Capture the cell that displays the provided text and extract its [X, Y] central coordinate. 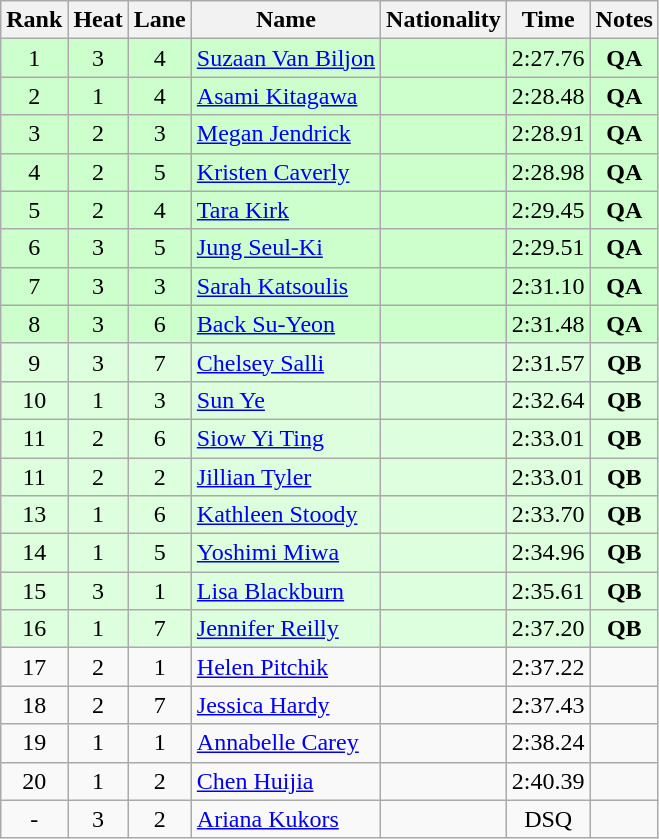
Lane [160, 20]
Sun Ye [286, 400]
2:28.48 [548, 96]
Asami Kitagawa [286, 96]
Megan Jendrick [286, 134]
Time [548, 20]
Chelsey Salli [286, 362]
2:37.22 [548, 667]
Rank [34, 20]
2:31.48 [548, 324]
2:29.51 [548, 248]
Name [286, 20]
Jessica Hardy [286, 705]
Jillian Tyler [286, 477]
2:28.91 [548, 134]
Lisa Blackburn [286, 591]
Jung Seul-Ki [286, 248]
Chen Huijia [286, 781]
2:31.10 [548, 286]
2:29.45 [548, 210]
Jennifer Reilly [286, 629]
Notes [624, 20]
19 [34, 743]
Suzaan Van Biljon [286, 58]
Kristen Caverly [286, 172]
14 [34, 553]
2:34.96 [548, 553]
15 [34, 591]
2:28.98 [548, 172]
2:35.61 [548, 591]
Tara Kirk [286, 210]
Yoshimi Miwa [286, 553]
2:40.39 [548, 781]
17 [34, 667]
9 [34, 362]
Annabelle Carey [286, 743]
Ariana Kukors [286, 819]
10 [34, 400]
Back Su-Yeon [286, 324]
2:38.24 [548, 743]
Siow Yi Ting [286, 438]
Heat [98, 20]
DSQ [548, 819]
- [34, 819]
8 [34, 324]
18 [34, 705]
20 [34, 781]
Nationality [444, 20]
Kathleen Stoody [286, 515]
16 [34, 629]
Sarah Katsoulis [286, 286]
2:31.57 [548, 362]
2:37.43 [548, 705]
2:32.64 [548, 400]
Helen Pitchik [286, 667]
2:37.20 [548, 629]
13 [34, 515]
2:33.70 [548, 515]
2:27.76 [548, 58]
